Identify which cell holds the provided text, then report its [x, y] central coordinate. 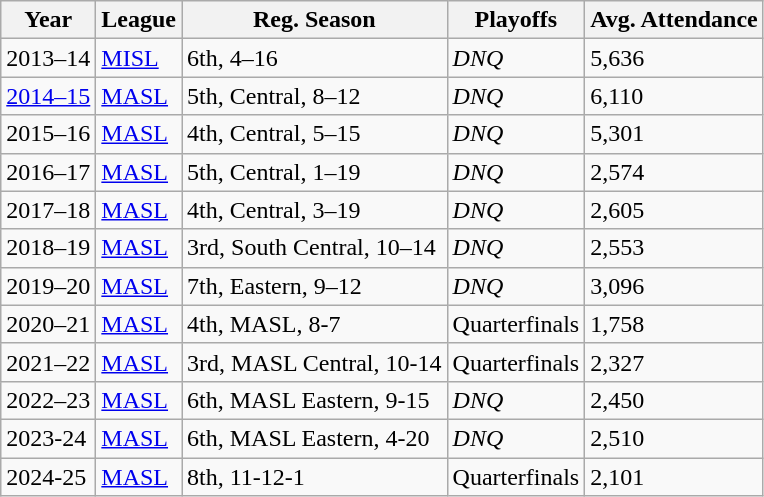
2015–16 [48, 134]
3rd, South Central, 10–14 [314, 248]
2017–18 [48, 210]
2,450 [674, 400]
2022–23 [48, 400]
2,327 [674, 362]
4th, MASL, 8-7 [314, 324]
2018–19 [48, 248]
4th, Central, 5–15 [314, 134]
Avg. Attendance [674, 20]
2020–21 [48, 324]
2016–17 [48, 172]
2013–14 [48, 58]
6th, 4–16 [314, 58]
3rd, MASL Central, 10-14 [314, 362]
2,574 [674, 172]
Reg. Season [314, 20]
8th, 11-12-1 [314, 477]
2024-25 [48, 477]
2,553 [674, 248]
2019–20 [48, 286]
6th, MASL Eastern, 4-20 [314, 438]
5,636 [674, 58]
2,605 [674, 210]
4th, Central, 3–19 [314, 210]
7th, Eastern, 9–12 [314, 286]
League [139, 20]
3,096 [674, 286]
1,758 [674, 324]
2,510 [674, 438]
2023-24 [48, 438]
Playoffs [516, 20]
5th, Central, 8–12 [314, 96]
5,301 [674, 134]
2,101 [674, 477]
MISL [139, 58]
6th, MASL Eastern, 9-15 [314, 400]
Year [48, 20]
5th, Central, 1–19 [314, 172]
2021–22 [48, 362]
6,110 [674, 96]
2014–15 [48, 96]
